From the cell containing the given text, extract its center point as [X, Y] coordinate. 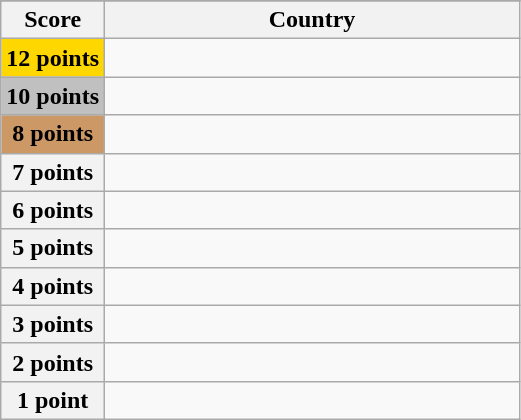
2 points [53, 362]
5 points [53, 248]
6 points [53, 210]
Score [53, 20]
8 points [53, 134]
10 points [53, 96]
4 points [53, 286]
7 points [53, 172]
3 points [53, 324]
1 point [53, 400]
12 points [53, 58]
Country [312, 20]
